From the cell containing the given text, extract its center point as (x, y) coordinate. 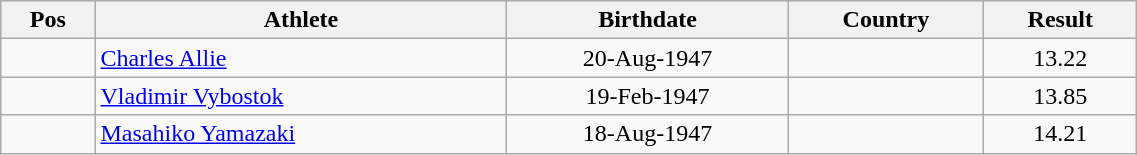
20-Aug-1947 (648, 58)
Charles Allie (301, 58)
Country (886, 20)
18-Aug-1947 (648, 134)
14.21 (1060, 134)
Masahiko Yamazaki (301, 134)
Vladimir Vybostok (301, 96)
19-Feb-1947 (648, 96)
13.22 (1060, 58)
13.85 (1060, 96)
Result (1060, 20)
Athlete (301, 20)
Birthdate (648, 20)
Pos (48, 20)
